Locate the cell with the specified text and output its [x, y] center coordinate. 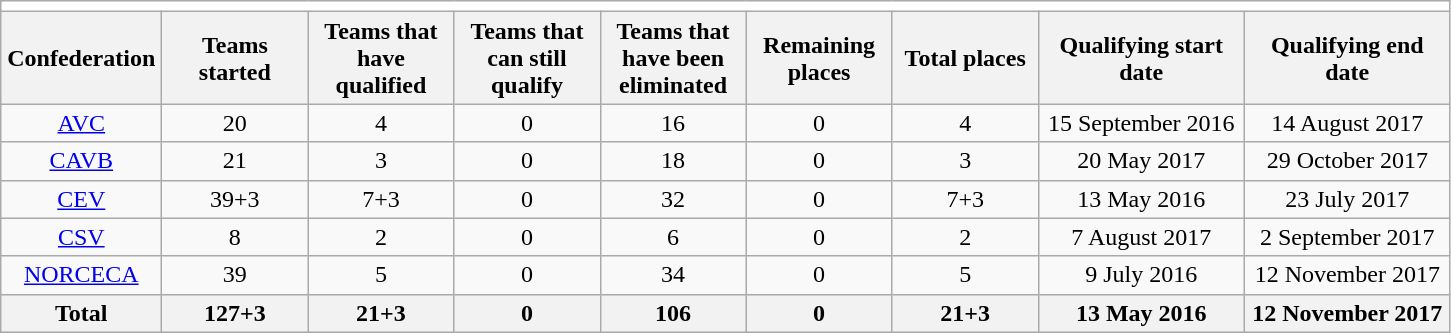
CEV [82, 199]
Teams that have been eliminated [673, 58]
39+3 [235, 199]
Remaining places [819, 58]
127+3 [235, 313]
Confederation [82, 58]
14 August 2017 [1347, 123]
Total [82, 313]
Total places [965, 58]
CAVB [82, 161]
6 [673, 237]
20 May 2017 [1141, 161]
Qualifying start date [1141, 58]
29 October 2017 [1347, 161]
23 July 2017 [1347, 199]
34 [673, 275]
Teams started [235, 58]
Qualifying end date [1347, 58]
9 July 2016 [1141, 275]
15 September 2016 [1141, 123]
32 [673, 199]
21 [235, 161]
8 [235, 237]
2 September 2017 [1347, 237]
18 [673, 161]
Teams that can still qualify [527, 58]
Teams that have qualified [381, 58]
NORCECA [82, 275]
16 [673, 123]
106 [673, 313]
39 [235, 275]
CSV [82, 237]
7 August 2017 [1141, 237]
20 [235, 123]
AVC [82, 123]
